Search for the cell housing the specified text and yield its (x, y) center coordinate. 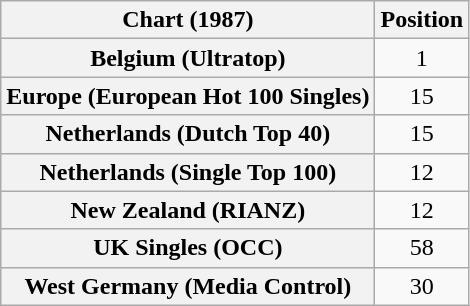
Netherlands (Dutch Top 40) (188, 134)
Belgium (Ultratop) (188, 58)
58 (422, 248)
Netherlands (Single Top 100) (188, 172)
New Zealand (RIANZ) (188, 210)
30 (422, 286)
Position (422, 20)
West Germany (Media Control) (188, 286)
1 (422, 58)
Chart (1987) (188, 20)
UK Singles (OCC) (188, 248)
Europe (European Hot 100 Singles) (188, 96)
